From the cell containing the given text, extract its center point as (x, y) coordinate. 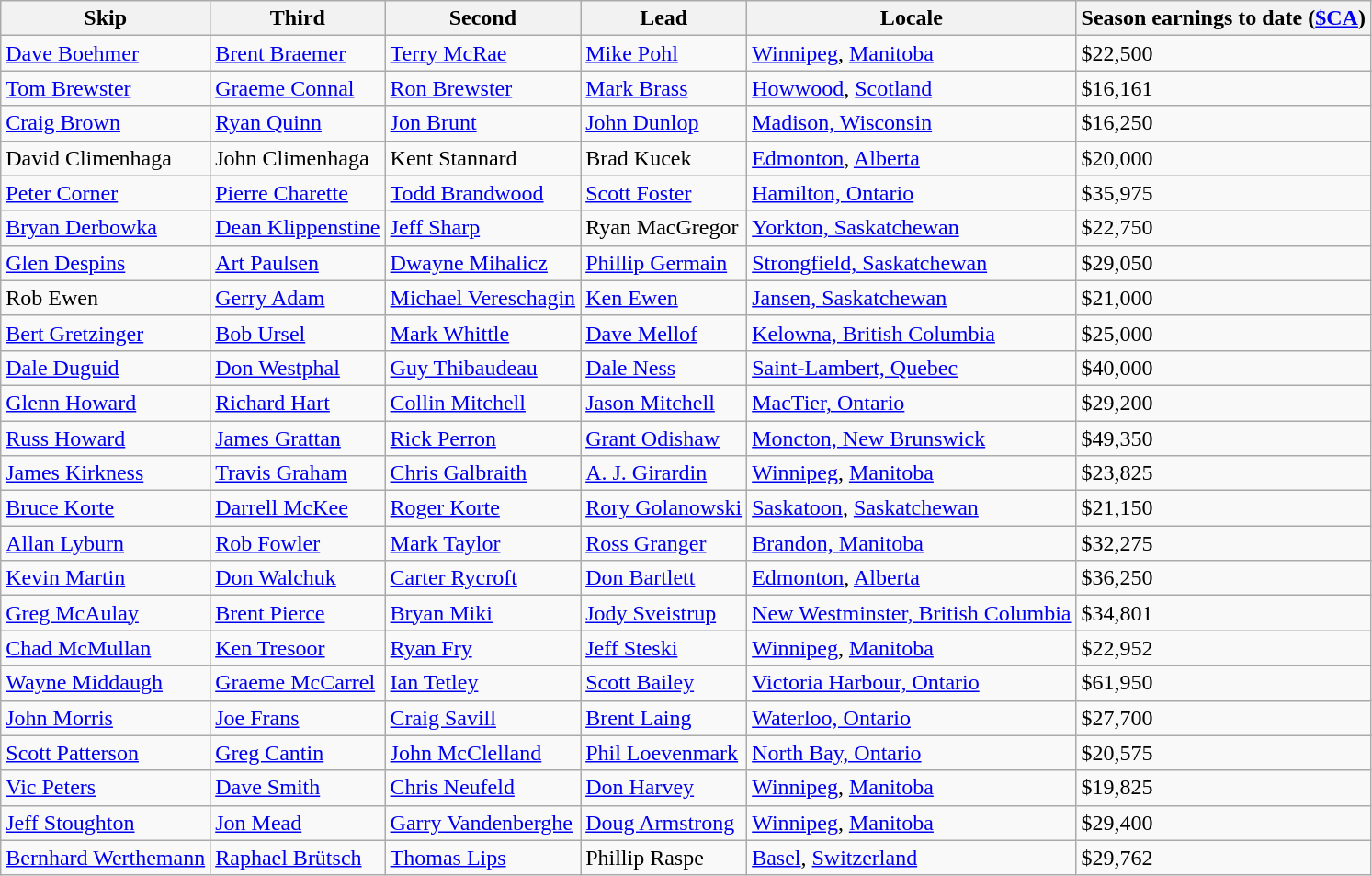
Lead (663, 18)
$20,575 (1223, 753)
$36,250 (1223, 578)
Greg McAulay (106, 613)
Grant Odishaw (663, 438)
Season earnings to date ($CA) (1223, 18)
Ken Tresoor (298, 648)
Dave Boehmer (106, 53)
Basel, Switzerland (912, 858)
Victoria Harbour, Ontario (912, 683)
Peter Corner (106, 193)
Don Harvey (663, 788)
Scott Bailey (663, 683)
$29,400 (1223, 823)
Todd Brandwood (483, 193)
Locale (912, 18)
James Grattan (298, 438)
Don Westphal (298, 368)
$29,050 (1223, 263)
Collin Mitchell (483, 403)
Jeff Stoughton (106, 823)
Glen Despins (106, 263)
$29,762 (1223, 858)
John Morris (106, 718)
Mike Pohl (663, 53)
Michael Vereschagin (483, 298)
Bryan Miki (483, 613)
Kent Stannard (483, 158)
Jon Brunt (483, 123)
Yorkton, Saskatchewan (912, 228)
$22,750 (1223, 228)
Ryan Quinn (298, 123)
Hamilton, Ontario (912, 193)
Bob Ursel (298, 333)
Graeme McCarrel (298, 683)
Chad McMullan (106, 648)
Raphael Brütsch (298, 858)
John Dunlop (663, 123)
Jeff Sharp (483, 228)
Graeme Connal (298, 88)
Ian Tetley (483, 683)
Doug Armstrong (663, 823)
Ryan Fry (483, 648)
Glenn Howard (106, 403)
$16,161 (1223, 88)
Bert Gretzinger (106, 333)
Mark Brass (663, 88)
Joe Frans (298, 718)
Art Paulsen (298, 263)
Craig Savill (483, 718)
Howwood, Scotland (912, 88)
Waterloo, Ontario (912, 718)
Brandon, Manitoba (912, 543)
Moncton, New Brunswick (912, 438)
North Bay, Ontario (912, 753)
Bryan Derbowka (106, 228)
$20,000 (1223, 158)
Skip (106, 18)
$22,952 (1223, 648)
Rob Ewen (106, 298)
Jansen, Saskatchewan (912, 298)
Brent Pierce (298, 613)
Gerry Adam (298, 298)
Craig Brown (106, 123)
Saskatoon, Saskatchewan (912, 508)
Rory Golanowski (663, 508)
Carter Rycroft (483, 578)
Mark Taylor (483, 543)
Bruce Korte (106, 508)
Jason Mitchell (663, 403)
Brad Kucek (663, 158)
Saint-Lambert, Quebec (912, 368)
Dave Smith (298, 788)
$35,975 (1223, 193)
$40,000 (1223, 368)
Don Walchuk (298, 578)
$16,250 (1223, 123)
Strongfield, Saskatchewan (912, 263)
Dale Duguid (106, 368)
Dean Klippenstine (298, 228)
$49,350 (1223, 438)
Rick Perron (483, 438)
Terry McRae (483, 53)
$21,000 (1223, 298)
Phillip Germain (663, 263)
Wayne Middaugh (106, 683)
Darrell McKee (298, 508)
Travis Graham (298, 473)
Guy Thibaudeau (483, 368)
Ross Granger (663, 543)
$29,200 (1223, 403)
$23,825 (1223, 473)
Ken Ewen (663, 298)
Jody Sveistrup (663, 613)
Scott Patterson (106, 753)
Kevin Martin (106, 578)
Dave Mellof (663, 333)
James Kirkness (106, 473)
Roger Korte (483, 508)
$25,000 (1223, 333)
$32,275 (1223, 543)
Jon Mead (298, 823)
$22,500 (1223, 53)
Ryan MacGregor (663, 228)
$34,801 (1223, 613)
Brent Laing (663, 718)
A. J. Girardin (663, 473)
John Climenhaga (298, 158)
$21,150 (1223, 508)
Madison, Wisconsin (912, 123)
$19,825 (1223, 788)
$27,700 (1223, 718)
Brent Braemer (298, 53)
Allan Lyburn (106, 543)
Don Bartlett (663, 578)
Chris Neufeld (483, 788)
David Climenhaga (106, 158)
Tom Brewster (106, 88)
Second (483, 18)
MacTier, Ontario (912, 403)
Vic Peters (106, 788)
Pierre Charette (298, 193)
Richard Hart (298, 403)
$61,950 (1223, 683)
New Westminster, British Columbia (912, 613)
Jeff Steski (663, 648)
Scott Foster (663, 193)
Kelowna, British Columbia (912, 333)
Ron Brewster (483, 88)
Russ Howard (106, 438)
Rob Fowler (298, 543)
Chris Galbraith (483, 473)
Bernhard Werthemann (106, 858)
Phillip Raspe (663, 858)
Third (298, 18)
Greg Cantin (298, 753)
Thomas Lips (483, 858)
Phil Loevenmark (663, 753)
John McClelland (483, 753)
Garry Vandenberghe (483, 823)
Mark Whittle (483, 333)
Dwayne Mihalicz (483, 263)
Dale Ness (663, 368)
